From the cell containing the given text, extract its center point as (X, Y) coordinate. 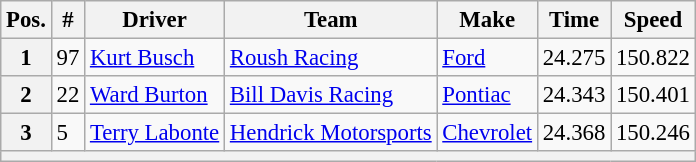
Team (331, 20)
Time (574, 20)
Pontiac (487, 95)
Speed (654, 20)
150.822 (654, 58)
5 (68, 133)
150.246 (654, 133)
Ward Burton (155, 95)
Kurt Busch (155, 58)
24.368 (574, 133)
Chevrolet (487, 133)
# (68, 20)
Terry Labonte (155, 133)
2 (26, 95)
Roush Racing (331, 58)
Make (487, 20)
24.275 (574, 58)
Bill Davis Racing (331, 95)
3 (26, 133)
1 (26, 58)
Pos. (26, 20)
150.401 (654, 95)
Hendrick Motorsports (331, 133)
Ford (487, 58)
97 (68, 58)
22 (68, 95)
24.343 (574, 95)
Driver (155, 20)
